Locate the cell with the specified text and output its (x, y) center coordinate. 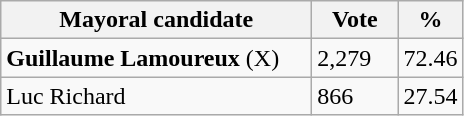
% (430, 20)
2,279 (355, 58)
72.46 (430, 58)
Mayoral candidate (156, 20)
Vote (355, 20)
27.54 (430, 96)
866 (355, 96)
Luc Richard (156, 96)
Guillaume Lamoureux (X) (156, 58)
